Extract the (X, Y) coordinate from the center of the cell holding the provided text.  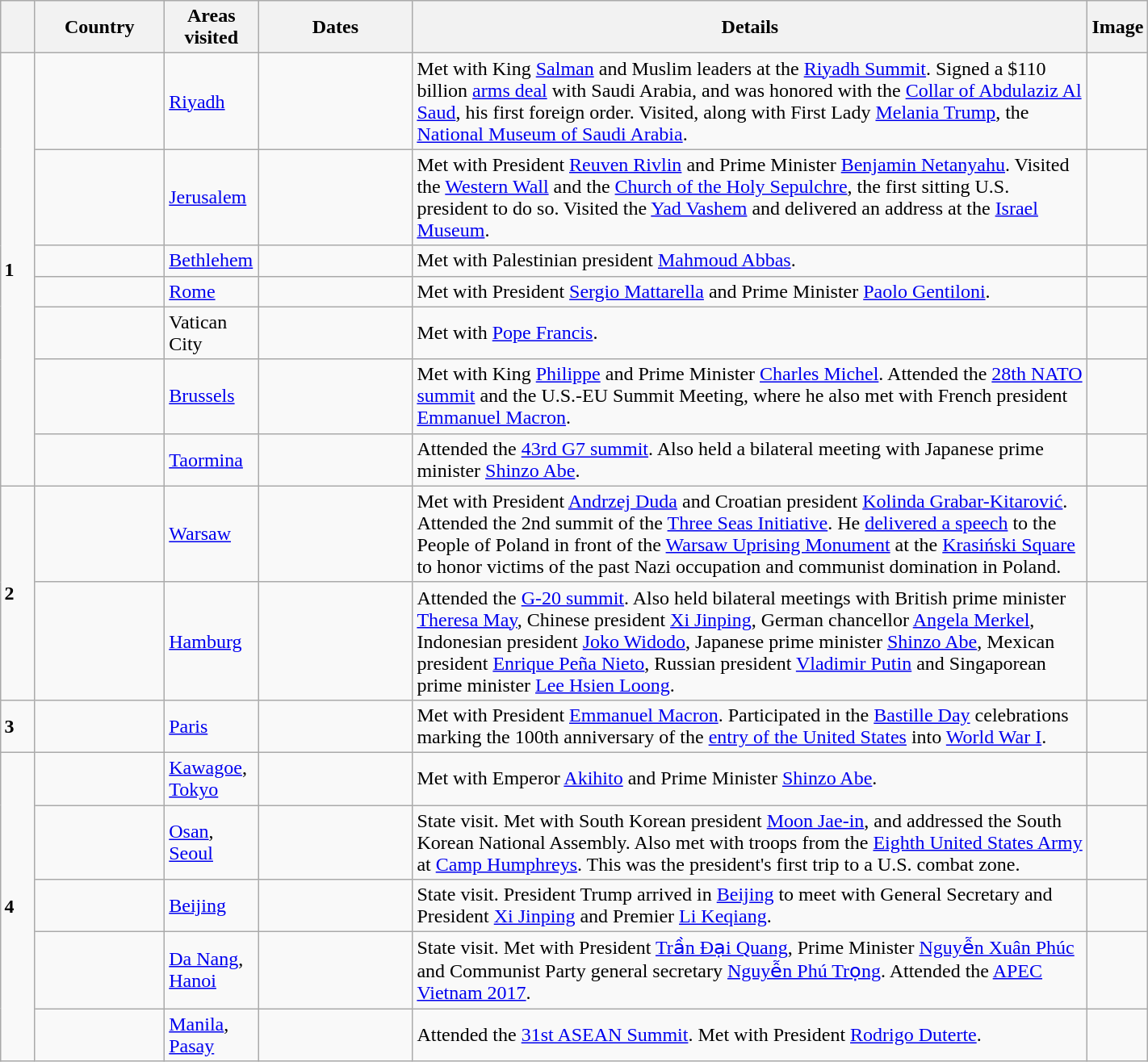
Brussels (212, 396)
Warsaw (212, 534)
Hamburg (212, 641)
Vatican City (212, 332)
3 (18, 726)
Bethlehem (212, 261)
Details (750, 27)
Riyadh (212, 102)
Met with Palestinian president Mahmoud Abbas. (750, 261)
Met with Emperor Akihito and Prime Minister Shinzo Abe. (750, 778)
Rome (212, 291)
State visit. President Trump arrived in Beijing to meet with General Secretary and President Xi Jinping and Premier Li Keqiang. (750, 905)
Taormina (212, 460)
Osan,Seoul (212, 842)
Kawagoe,Tokyo (212, 778)
Areas visited (212, 27)
4 (18, 906)
Attended the 43rd G7 summit. Also held a bilateral meeting with Japanese prime minister Shinzo Abe. (750, 460)
1 (18, 270)
2 (18, 592)
Image (1117, 27)
Jerusalem (212, 197)
Attended the 31st ASEAN Summit. Met with President Rodrigo Duterte. (750, 1035)
Met with President Sergio Mattarella and Prime Minister Paolo Gentiloni. (750, 291)
Met with Pope Francis. (750, 332)
Dates (336, 27)
Beijing (212, 905)
Paris (212, 726)
Country (100, 27)
Da Nang,Hanoi (212, 970)
Manila,Pasay (212, 1035)
